Identify which cell holds the provided text, then report its [x, y] central coordinate. 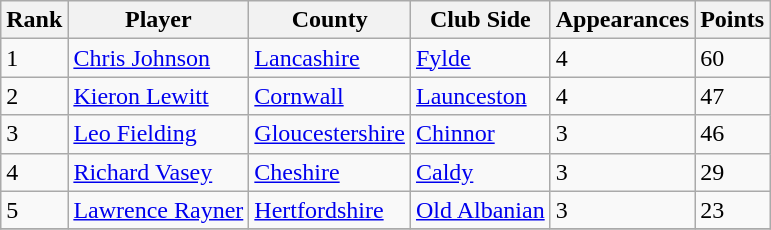
Chinnor [480, 134]
Cheshire [330, 172]
Club Side [480, 20]
Caldy [480, 172]
Chris Johnson [158, 58]
Leo Fielding [158, 134]
Rank [34, 20]
Lancashire [330, 58]
Player [158, 20]
2 [34, 96]
Kieron Lewitt [158, 96]
Hertfordshire [330, 210]
Gloucestershire [330, 134]
Points [732, 20]
Old Albanian [480, 210]
5 [34, 210]
47 [732, 96]
Launceston [480, 96]
46 [732, 134]
29 [732, 172]
60 [732, 58]
Cornwall [330, 96]
1 [34, 58]
Lawrence Rayner [158, 210]
Richard Vasey [158, 172]
County [330, 20]
Appearances [622, 20]
23 [732, 210]
Fylde [480, 58]
